Extract the [X, Y] coordinate from the center of the cell holding the provided text.  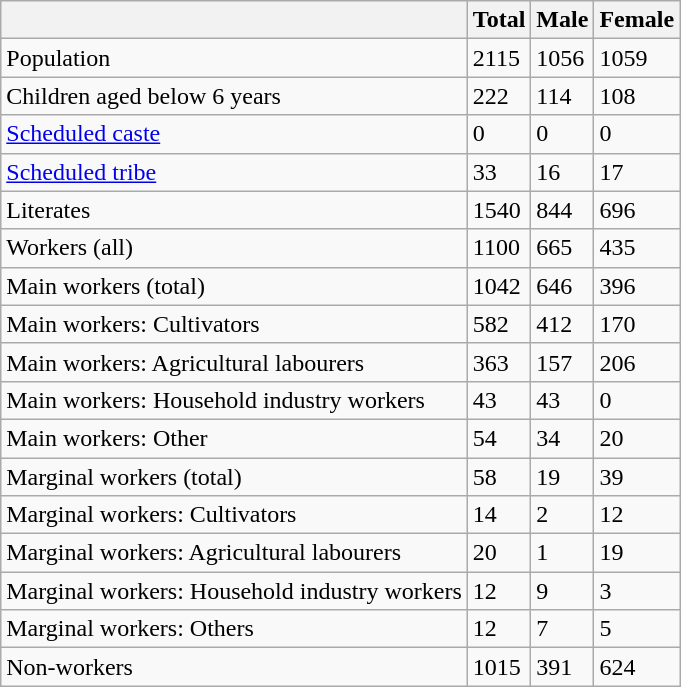
Marginal workers: Others [234, 629]
33 [499, 172]
Children aged below 6 years [234, 96]
Marginal workers (total) [234, 477]
1059 [637, 58]
2 [562, 515]
58 [499, 477]
Marginal workers: Agricultural labourers [234, 553]
Literates [234, 210]
Scheduled caste [234, 134]
Population [234, 58]
14 [499, 515]
Main workers (total) [234, 286]
222 [499, 96]
844 [562, 210]
1056 [562, 58]
396 [637, 286]
Main workers: Other [234, 438]
Female [637, 20]
1015 [499, 667]
Main workers: Agricultural labourers [234, 362]
Workers (all) [234, 248]
1 [562, 553]
Male [562, 20]
624 [637, 667]
206 [637, 362]
157 [562, 362]
Marginal workers: Household industry workers [234, 591]
17 [637, 172]
170 [637, 324]
Non-workers [234, 667]
412 [562, 324]
3 [637, 591]
54 [499, 438]
1042 [499, 286]
Scheduled tribe [234, 172]
114 [562, 96]
582 [499, 324]
Main workers: Cultivators [234, 324]
108 [637, 96]
5 [637, 629]
Total [499, 20]
391 [562, 667]
Marginal workers: Cultivators [234, 515]
696 [637, 210]
1100 [499, 248]
7 [562, 629]
646 [562, 286]
39 [637, 477]
1540 [499, 210]
363 [499, 362]
435 [637, 248]
34 [562, 438]
16 [562, 172]
Main workers: Household industry workers [234, 400]
665 [562, 248]
9 [562, 591]
2115 [499, 58]
